Pinpoint the cell where the given text exists, returning its (X, Y) midpoint coordinate. 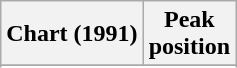
Peakposition (189, 34)
Chart (1991) (72, 34)
